Provide the [X, Y] coordinate of the cell's center where the given text is located.  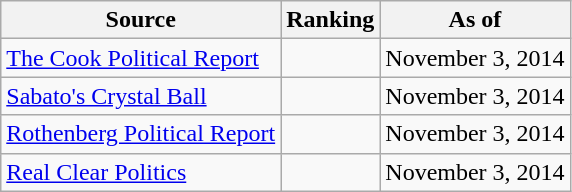
Rothenberg Political Report [141, 134]
Real Clear Politics [141, 172]
The Cook Political Report [141, 58]
Ranking [330, 20]
Sabato's Crystal Ball [141, 96]
As of [475, 20]
Source [141, 20]
